Identify which cell holds the provided text, then report its [x, y] central coordinate. 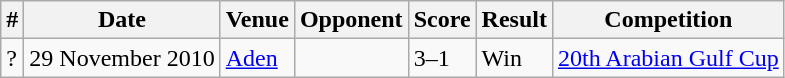
Competition [668, 20]
# [12, 20]
? [12, 58]
Score [442, 20]
3–1 [442, 58]
29 November 2010 [122, 58]
Aden [257, 58]
Venue [257, 20]
Result [514, 20]
20th Arabian Gulf Cup [668, 58]
Win [514, 58]
Date [122, 20]
Opponent [351, 20]
